Search for the cell housing the specified text and yield its [X, Y] center coordinate. 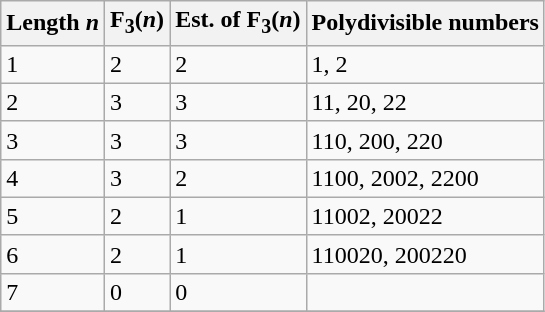
F3(n) [138, 23]
Est. of F3(n) [238, 23]
Polydivisible numbers [425, 23]
11, 20, 22 [425, 102]
7 [53, 292]
6 [53, 254]
4 [53, 178]
11002, 20022 [425, 216]
5 [53, 216]
110, 200, 220 [425, 140]
1100, 2002, 2200 [425, 178]
110020, 200220 [425, 254]
Length n [53, 23]
1, 2 [425, 64]
